Return (X, Y) of the center of cell containing provided text 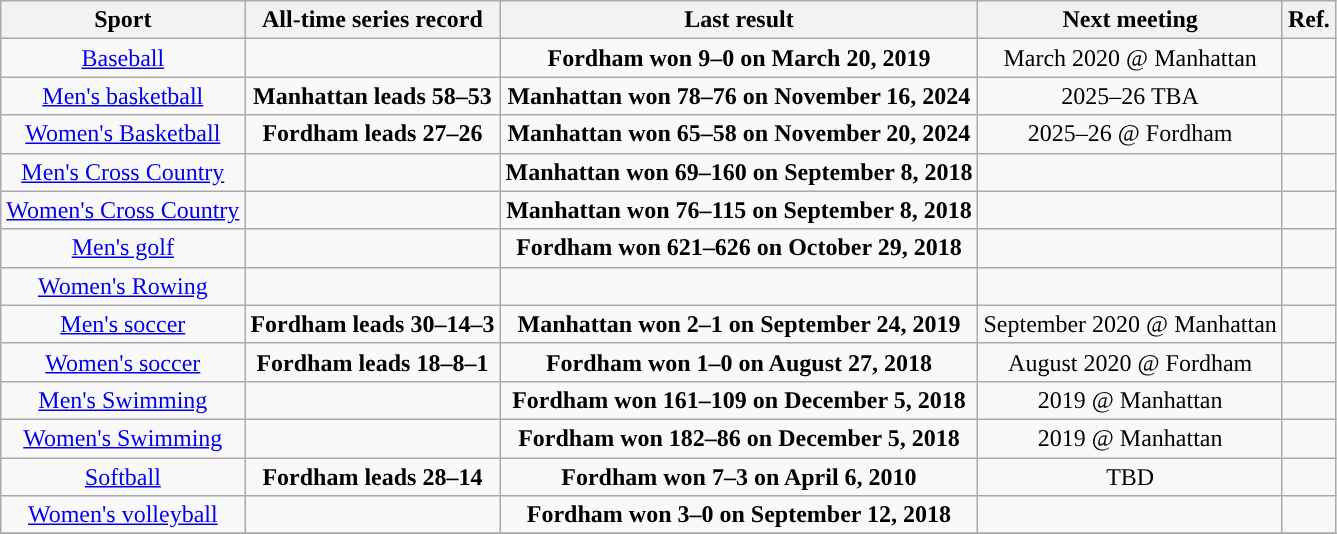
Fordham won 161–109 on December 5, 2018 (739, 400)
Women's Swimming (123, 438)
Fordham leads 18–8–1 (372, 362)
Manhattan won 76–115 on September 8, 2018 (739, 210)
Manhattan won 2–1 on September 24, 2019 (739, 324)
Men's basketball (123, 96)
Women's Cross Country (123, 210)
Men's Swimming (123, 400)
Ref. (1308, 20)
TBD (1130, 477)
Fordham won 9–0 on March 20, 2019 (739, 58)
All-time series record (372, 20)
Manhattan won 78–76 on November 16, 2024 (739, 96)
Baseball (123, 58)
Last result (739, 20)
Women's Rowing (123, 286)
Next meeting (1130, 20)
Fordham won 621–626 on October 29, 2018 (739, 248)
Women's volleyball (123, 515)
Fordham won 1–0 on August 27, 2018 (739, 362)
Women's soccer (123, 362)
Fordham won 3–0 on September 12, 2018 (739, 515)
September 2020 @ Manhattan (1130, 324)
Manhattan won 65–58 on November 20, 2024 (739, 134)
2025–26 @ Fordham (1130, 134)
Softball (123, 477)
Fordham leads 28–14 (372, 477)
Fordham won 182–86 on December 5, 2018 (739, 438)
Men's golf (123, 248)
August 2020 @ Fordham (1130, 362)
Manhattan won 69–160 on September 8, 2018 (739, 172)
Men's soccer (123, 324)
Fordham won 7–3 on April 6, 2010 (739, 477)
Men's Cross Country (123, 172)
Fordham leads 30–14–3 (372, 324)
Fordham leads 27–26 (372, 134)
March 2020 @ Manhattan (1130, 58)
Women's Basketball (123, 134)
Sport (123, 20)
Manhattan leads 58–53 (372, 96)
2025–26 TBA (1130, 96)
